Detect which cell encompasses the target text, then output its [X, Y] center coordinate. 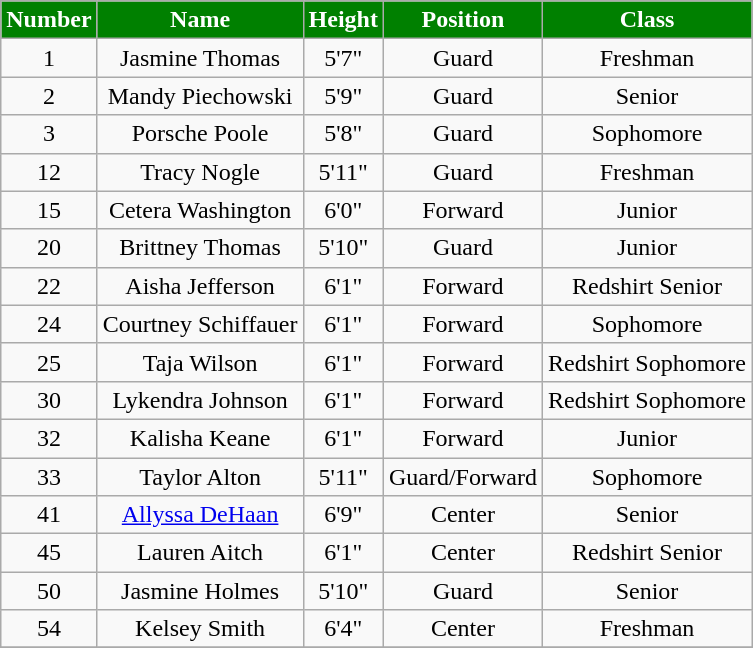
Lykendra Johnson [200, 400]
54 [49, 629]
32 [49, 438]
Porsche Poole [200, 134]
Number [49, 20]
1 [49, 58]
Lauren Aitch [200, 553]
Position [462, 20]
Name [200, 20]
Tracy Nogle [200, 172]
6'9" [343, 515]
Jasmine Thomas [200, 58]
15 [49, 210]
6'4" [343, 629]
33 [49, 477]
Allyssa DeHaan [200, 515]
25 [49, 362]
50 [49, 591]
Class [646, 20]
Kelsey Smith [200, 629]
Guard/Forward [462, 477]
20 [49, 248]
Jasmine Holmes [200, 591]
3 [49, 134]
Brittney Thomas [200, 248]
30 [49, 400]
Mandy Piechowski [200, 96]
Aisha Jefferson [200, 286]
Taylor Alton [200, 477]
5'9" [343, 96]
Taja Wilson [200, 362]
5'7" [343, 58]
6'0" [343, 210]
Height [343, 20]
5'8" [343, 134]
Courtney Schiffauer [200, 324]
45 [49, 553]
2 [49, 96]
22 [49, 286]
24 [49, 324]
Kalisha Keane [200, 438]
41 [49, 515]
12 [49, 172]
Cetera Washington [200, 210]
